Find where the given text appears and provide that cell's center as (x, y) coordinate. 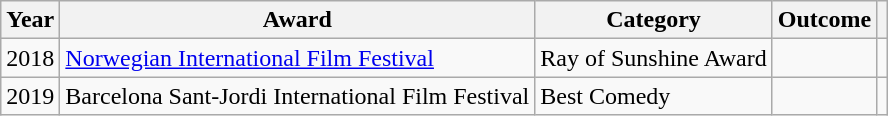
2019 (30, 96)
Category (654, 20)
2018 (30, 58)
Year (30, 20)
Outcome (824, 20)
Best Comedy (654, 96)
Barcelona Sant-Jordi International Film Festival (298, 96)
Award (298, 20)
Norwegian International Film Festival (298, 58)
Ray of Sunshine Award (654, 58)
